Extract the [X, Y] coordinate from the center of the cell holding the provided text.  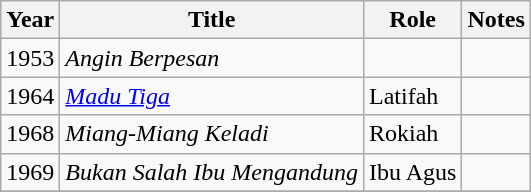
Notes [496, 20]
Rokiah [412, 134]
1968 [30, 134]
Year [30, 20]
1969 [30, 172]
Angin Berpesan [212, 58]
1953 [30, 58]
Title [212, 20]
Madu Tiga [212, 96]
Latifah [412, 96]
Miang-Miang Keladi [212, 134]
Bukan Salah Ibu Mengandung [212, 172]
Ibu Agus [412, 172]
1964 [30, 96]
Role [412, 20]
